From the cell containing the given text, extract its center point as [x, y] coordinate. 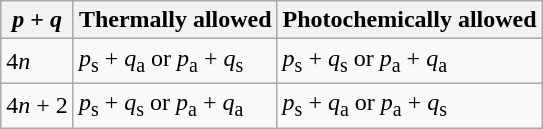
Photochemically allowed [410, 20]
4n + 2 [38, 105]
Thermally allowed [175, 20]
p + q [38, 20]
4n [38, 61]
